Capture the cell that displays the provided text and extract its [x, y] central coordinate. 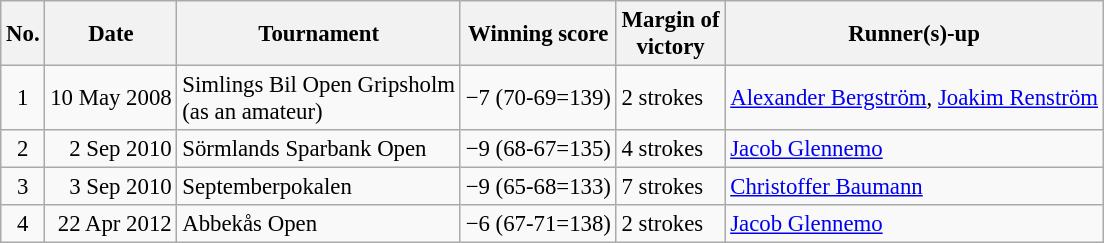
−7 (70-69=139) [538, 98]
Simlings Bil Open Gripsholm(as an amateur) [318, 98]
Sörmlands Sparbank Open [318, 149]
−9 (68-67=135) [538, 149]
Date [111, 34]
7 strokes [670, 187]
1 [23, 98]
Christoffer Baumann [914, 187]
2 [23, 149]
Abbekås Open [318, 224]
Septemberpokalen [318, 187]
−9 (65-68=133) [538, 187]
Tournament [318, 34]
Alexander Bergström, Joakim Renström [914, 98]
10 May 2008 [111, 98]
Runner(s)-up [914, 34]
No. [23, 34]
Margin ofvictory [670, 34]
Winning score [538, 34]
22 Apr 2012 [111, 224]
3 [23, 187]
3 Sep 2010 [111, 187]
4 [23, 224]
4 strokes [670, 149]
−6 (67-71=138) [538, 224]
2 Sep 2010 [111, 149]
